Locate the cell with the specified text and output its [x, y] center coordinate. 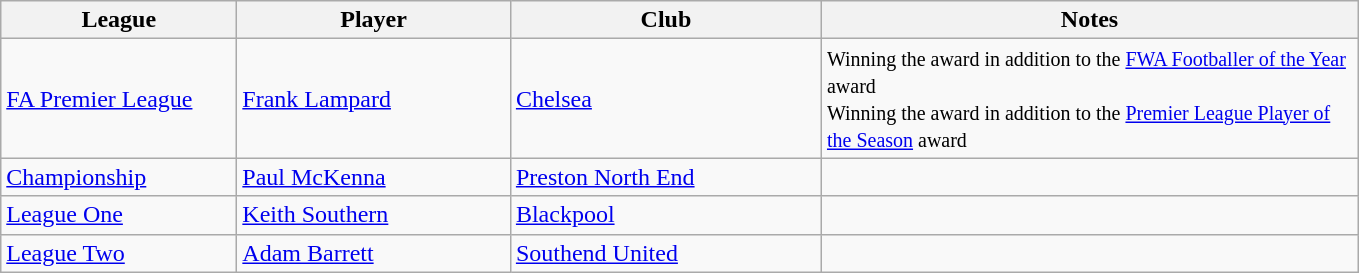
League [119, 20]
Adam Barrett [374, 253]
Chelsea [666, 98]
Keith Southern [374, 215]
League One [119, 215]
Paul McKenna [374, 177]
Preston North End [666, 177]
Championship [119, 177]
Frank Lampard [374, 98]
Winning the award in addition to the FWA Footballer of the Year awardWinning the award in addition to the Premier League Player of the Season award [1089, 98]
Blackpool [666, 215]
League Two [119, 253]
FA Premier League [119, 98]
Player [374, 20]
Club [666, 20]
Southend United [666, 253]
Notes [1089, 20]
